Determine the (X, Y) coordinate at the center of the cell enclosing the given text.  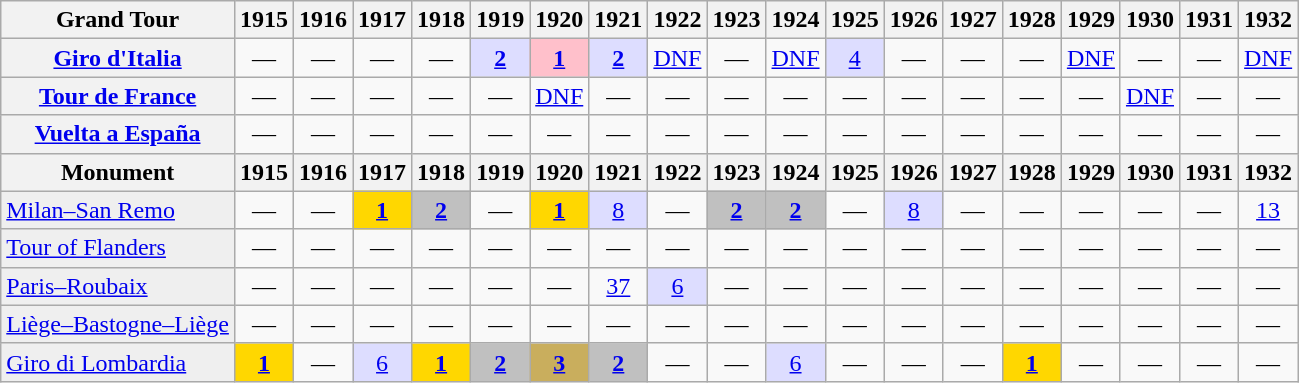
Grand Tour (118, 20)
Milan–San Remo (118, 210)
37 (618, 286)
Tour de France (118, 96)
Giro di Lombardia (118, 362)
Monument (118, 172)
Giro d'Italia (118, 58)
Paris–Roubaix (118, 286)
3 (560, 362)
Tour of Flanders (118, 248)
13 (1268, 210)
4 (854, 58)
Vuelta a España (118, 134)
Liège–Bastogne–Liège (118, 324)
